Pinpoint the cell where the given text exists, returning its [X, Y] midpoint coordinate. 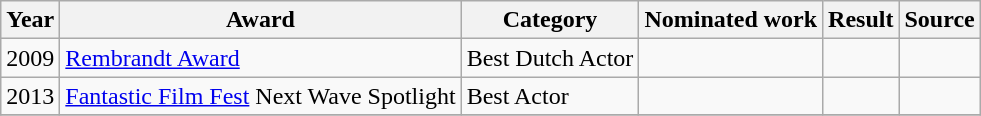
Source [940, 20]
Fantastic Film Fest Next Wave Spotlight [260, 96]
Year [30, 20]
Best Actor [550, 96]
Rembrandt Award [260, 58]
Award [260, 20]
Nominated work [731, 20]
Best Dutch Actor [550, 58]
2009 [30, 58]
Result [861, 20]
Category [550, 20]
2013 [30, 96]
